Extract the (x, y) coordinate from the center of the cell holding the provided text.  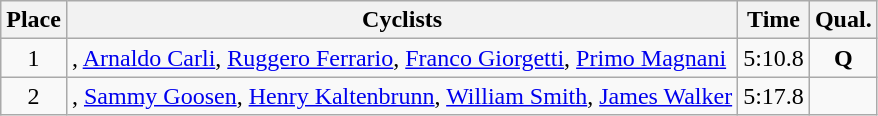
2 (34, 96)
Q (843, 58)
, Sammy Goosen, Henry Kaltenbrunn, William Smith, James Walker (402, 96)
Time (774, 20)
1 (34, 58)
Cyclists (402, 20)
, Arnaldo Carli, Ruggero Ferrario, Franco Giorgetti, Primo Magnani (402, 58)
5:10.8 (774, 58)
Qual. (843, 20)
Place (34, 20)
5:17.8 (774, 96)
